Return the (X, Y) coordinate for the center point of the cell that contains the specified text.  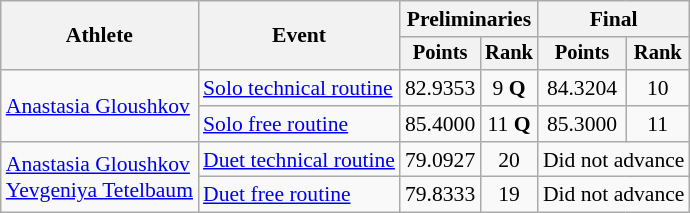
Solo free routine (299, 124)
11 Q (509, 124)
Duet free routine (299, 195)
84.3204 (582, 88)
20 (509, 160)
85.4000 (440, 124)
Anastasia GloushkovYevgeniya Tetelbaum (100, 178)
Event (299, 36)
79.8333 (440, 195)
19 (509, 195)
82.9353 (440, 88)
Final (614, 19)
10 (658, 88)
Solo technical routine (299, 88)
Athlete (100, 36)
11 (658, 124)
Anastasia Gloushkov (100, 106)
79.0927 (440, 160)
85.3000 (582, 124)
9 Q (509, 88)
Duet technical routine (299, 160)
Preliminaries (469, 19)
